Capture the cell that displays the provided text and extract its [X, Y] central coordinate. 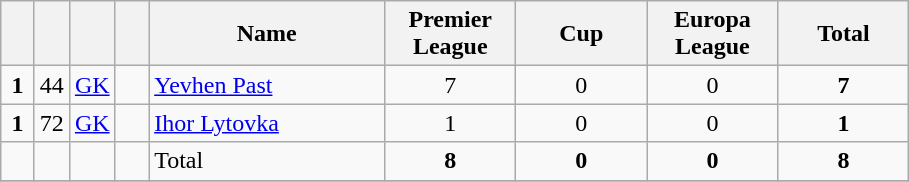
Ihor Lytovka [267, 123]
Premier League [450, 34]
Yevhen Past [267, 85]
Name [267, 34]
72 [52, 123]
Europa League [712, 34]
Cup [582, 34]
44 [52, 85]
